Capture the cell that displays the provided text and extract its (x, y) central coordinate. 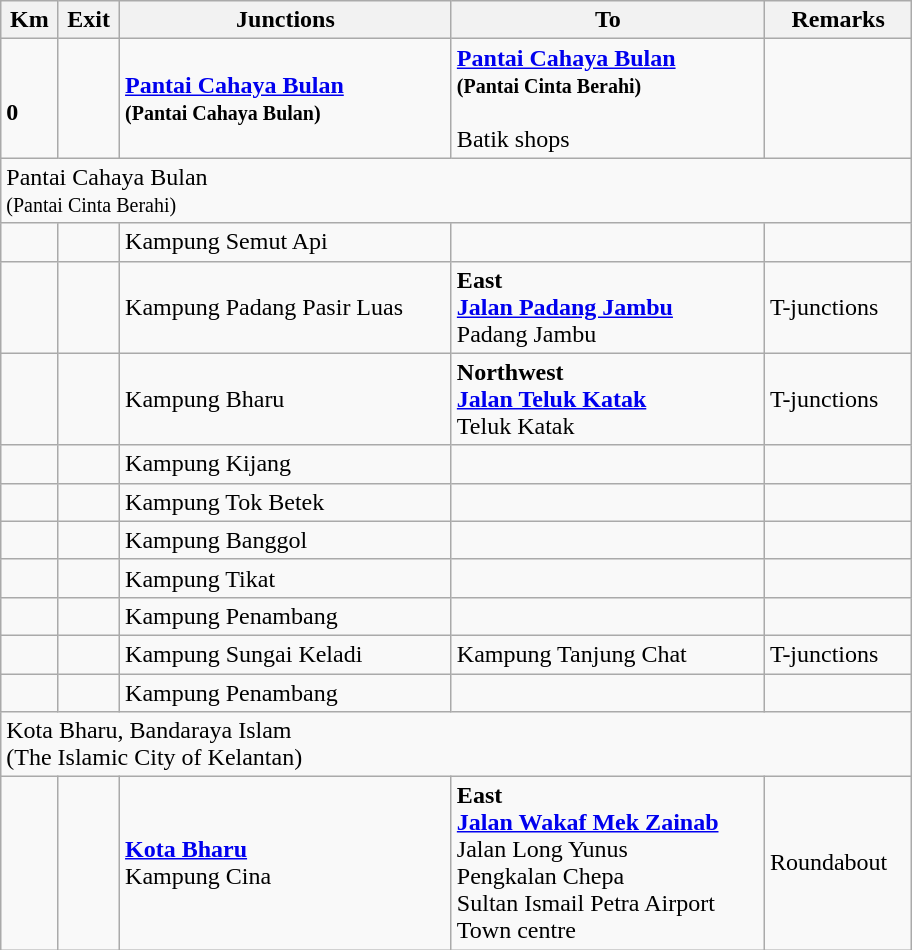
Km (30, 20)
Kampung Banggol (286, 540)
Kampung Tanjung Chat (608, 654)
Pantai Cahaya Bulan (Pantai Cinta Berahi) Batik shops (608, 98)
Kampung Semut Api (286, 242)
Kampung Kijang (286, 464)
Junctions (286, 20)
Exit (89, 20)
Kampung Tok Betek (286, 502)
Kampung Tikat (286, 578)
Kota Bharu, Bandaraya Islam(The Islamic City of Kelantan) (456, 744)
Kampung Bharu (286, 399)
Remarks (838, 20)
Northwest Jalan Teluk KatakTeluk Katak (608, 399)
Kampung Sungai Keladi (286, 654)
Pantai Cahaya Bulan(Pantai Cinta Berahi) (456, 190)
0 (30, 98)
Pantai Cahaya Bulan (Pantai Cahaya Bulan) (286, 98)
To (608, 20)
Roundabout (838, 864)
Kampung Padang Pasir Luas (286, 307)
Kota BharuKampung Cina (286, 864)
East Jalan Wakaf Mek Zainab Jalan Long Yunus Pengkalan ChepaSultan Ismail Petra Airport Town centre (608, 864)
East Jalan Padang JambuPadang Jambu (608, 307)
